Extract the [X, Y] coordinate from the center of the cell holding the provided text.  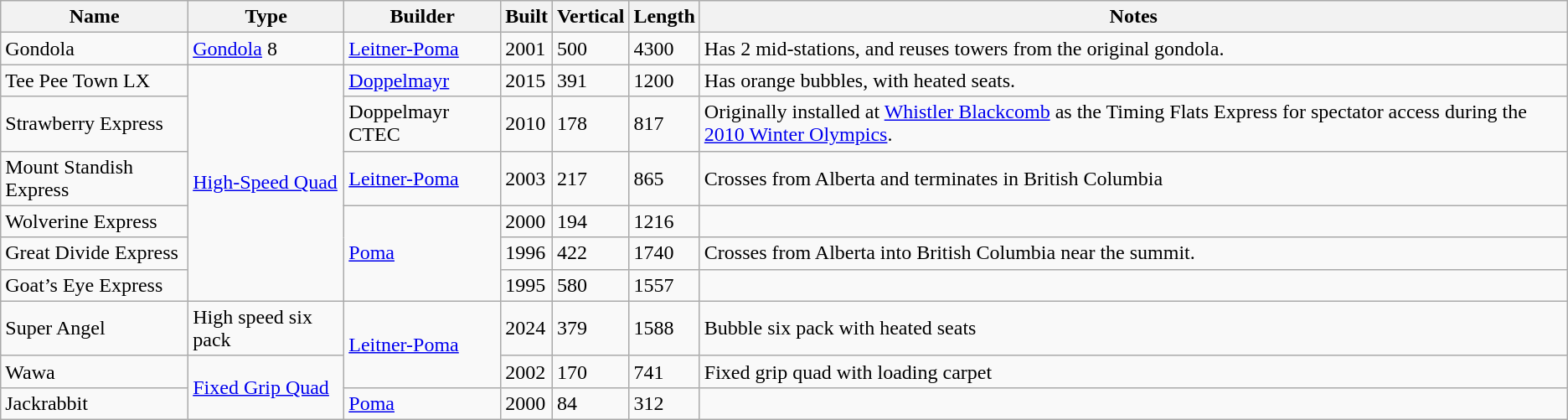
Gondola 8 [266, 49]
422 [590, 253]
Super Angel [95, 329]
Length [664, 17]
Jackrabbit [95, 403]
Goat’s Eye Express [95, 285]
Name [95, 17]
1740 [664, 253]
2003 [527, 178]
Fixed Grip Quad [266, 387]
178 [590, 124]
High speed six pack [266, 329]
Tee Pee Town LX [95, 80]
2002 [527, 371]
Has 2 mid-stations, and reuses towers from the original gondola. [1133, 49]
Bubble six pack with heated seats [1133, 329]
817 [664, 124]
Originally installed at Whistler Blackcomb as the Timing Flats Express for spectator access during the 2010 Winter Olympics. [1133, 124]
1200 [664, 80]
Gondola [95, 49]
2001 [527, 49]
Wolverine Express [95, 221]
Built [527, 17]
Wawa [95, 371]
Vertical [590, 17]
Fixed grip quad with loading carpet [1133, 371]
Builder [422, 17]
Strawberry Express [95, 124]
580 [590, 285]
1216 [664, 221]
194 [590, 221]
2015 [527, 80]
217 [590, 178]
84 [590, 403]
1557 [664, 285]
379 [590, 329]
Has orange bubbles, with heated seats. [1133, 80]
391 [590, 80]
Crosses from Alberta and terminates in British Columbia [1133, 178]
1995 [527, 285]
1996 [527, 253]
4300 [664, 49]
741 [664, 371]
2024 [527, 329]
Notes [1133, 17]
312 [664, 403]
2010 [527, 124]
Crosses from Alberta into British Columbia near the summit. [1133, 253]
Mount Standish Express [95, 178]
Type [266, 17]
1588 [664, 329]
Doppelmayr CTEC [422, 124]
Doppelmayr [422, 80]
170 [590, 371]
Great Divide Express [95, 253]
500 [590, 49]
High-Speed Quad [266, 183]
865 [664, 178]
